From the cell containing the given text, extract its center point as [x, y] coordinate. 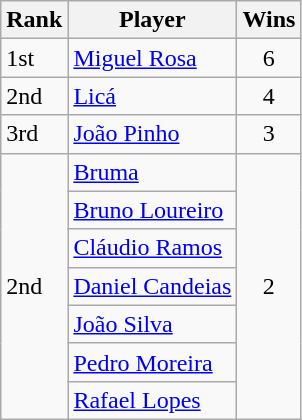
Daniel Candeias [152, 286]
1st [34, 58]
Rank [34, 20]
Pedro Moreira [152, 362]
Wins [269, 20]
Player [152, 20]
3 [269, 134]
Rafael Lopes [152, 400]
Licá [152, 96]
João Pinho [152, 134]
Bruma [152, 172]
3rd [34, 134]
6 [269, 58]
2 [269, 286]
João Silva [152, 324]
Miguel Rosa [152, 58]
Cláudio Ramos [152, 248]
Bruno Loureiro [152, 210]
4 [269, 96]
